Return [X, Y] of the center of cell containing provided text 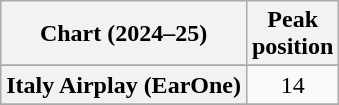
Chart (2024–25) [124, 34]
Italy Airplay (EarOne) [124, 85]
Peakposition [292, 34]
14 [292, 85]
